Pinpoint the cell where the given text exists, returning its (x, y) midpoint coordinate. 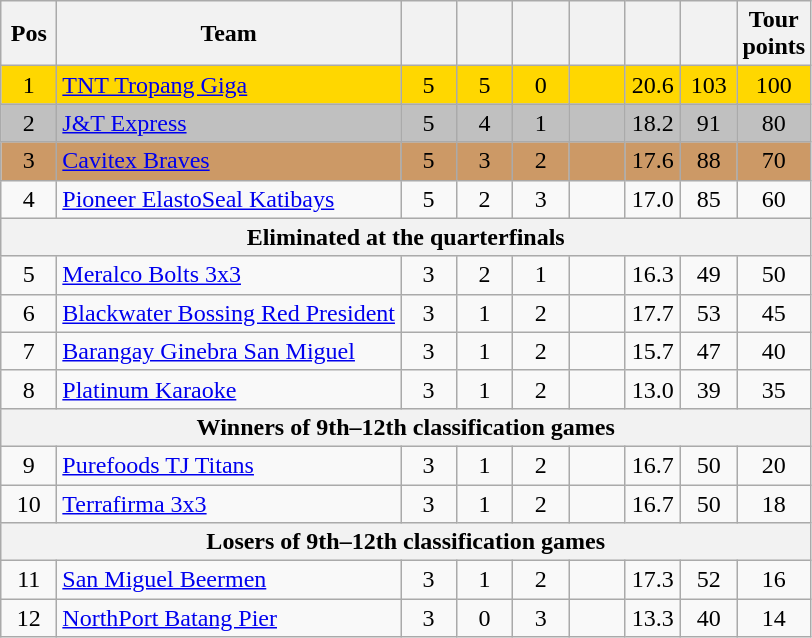
Blackwater Bossing Red President (229, 313)
20 (774, 465)
20.6 (653, 85)
18 (774, 503)
39 (709, 389)
60 (774, 199)
Terrafirma 3x3 (229, 503)
14 (774, 618)
J&T Express (229, 123)
13.3 (653, 618)
85 (709, 199)
Cavitex Braves (229, 161)
17.6 (653, 161)
Purefoods TJ Titans (229, 465)
13.0 (653, 389)
Barangay Ginebra San Miguel (229, 351)
17.7 (653, 313)
35 (774, 389)
53 (709, 313)
70 (774, 161)
Meralco Bolts 3x3 (229, 275)
100 (774, 85)
49 (709, 275)
Pioneer ElastoSeal Katibays (229, 199)
8 (29, 389)
Team (229, 34)
17.3 (653, 580)
16 (774, 580)
47 (709, 351)
San Miguel Beermen (229, 580)
80 (774, 123)
91 (709, 123)
103 (709, 85)
Pos (29, 34)
Winners of 9th–12th classification games (406, 427)
11 (29, 580)
6 (29, 313)
Losers of 9th–12th classification games (406, 542)
9 (29, 465)
16.3 (653, 275)
17.0 (653, 199)
10 (29, 503)
NorthPort Batang Pier (229, 618)
Eliminated at the quarterfinals (406, 237)
7 (29, 351)
45 (774, 313)
15.7 (653, 351)
12 (29, 618)
Platinum Karaoke (229, 389)
TNT Tropang Giga (229, 85)
52 (709, 580)
88 (709, 161)
18.2 (653, 123)
Tour points (774, 34)
